Locate the cell with the specified text and output its [x, y] center coordinate. 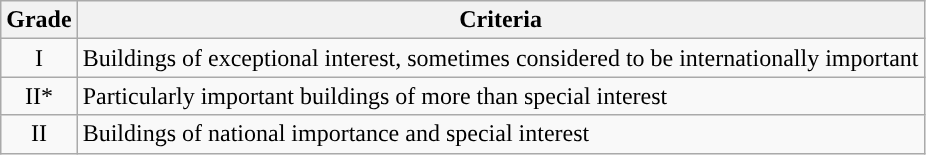
Criteria [500, 20]
Particularly important buildings of more than special interest [500, 96]
I [39, 58]
Buildings of national importance and special interest [500, 134]
II [39, 134]
Grade [39, 20]
II* [39, 96]
Buildings of exceptional interest, sometimes considered to be internationally important [500, 58]
